Locate the cell with the specified text and output its (X, Y) center coordinate. 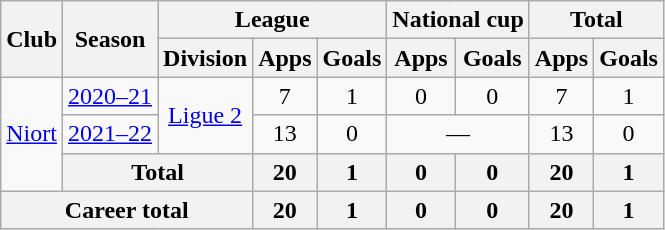
2021–22 (110, 134)
Season (110, 39)
Ligue 2 (206, 115)
League (272, 20)
Niort (32, 134)
2020–21 (110, 96)
Career total (127, 210)
Club (32, 39)
Division (206, 58)
National cup (458, 20)
— (458, 134)
